Return [X, Y] of the center of cell containing provided text 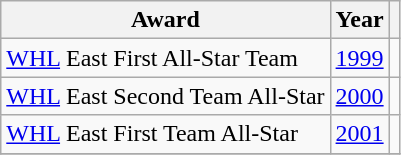
2001 [360, 134]
Award [166, 20]
2000 [360, 96]
1999 [360, 58]
WHL East First Team All-Star [166, 134]
WHL East First All-Star Team [166, 58]
WHL East Second Team All-Star [166, 96]
Year [360, 20]
